Return [X, Y] of the center of cell containing provided text 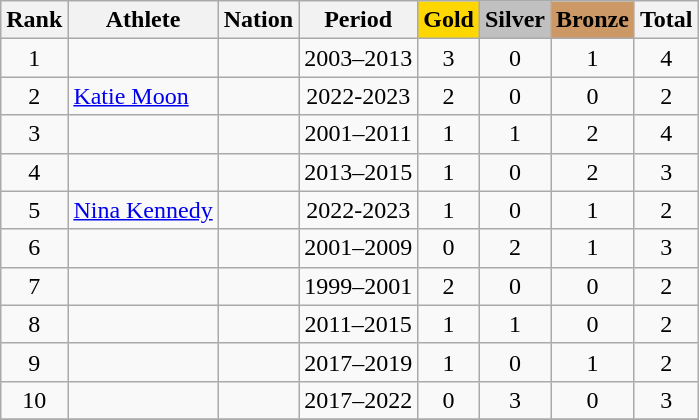
2011–2015 [358, 324]
10 [34, 400]
2001–2009 [358, 248]
Total [666, 20]
Period [358, 20]
Gold [449, 20]
9 [34, 362]
7 [34, 286]
2017–2019 [358, 362]
Rank [34, 20]
Silver [514, 20]
Athlete [143, 20]
2001–2011 [358, 134]
2013–2015 [358, 172]
Nation [258, 20]
Katie Moon [143, 96]
8 [34, 324]
Nina Kennedy [143, 210]
6 [34, 248]
2003–2013 [358, 58]
1999–2001 [358, 286]
Bronze [592, 20]
2017–2022 [358, 400]
5 [34, 210]
